Find where the given text appears and provide that cell's center as (X, Y) coordinate. 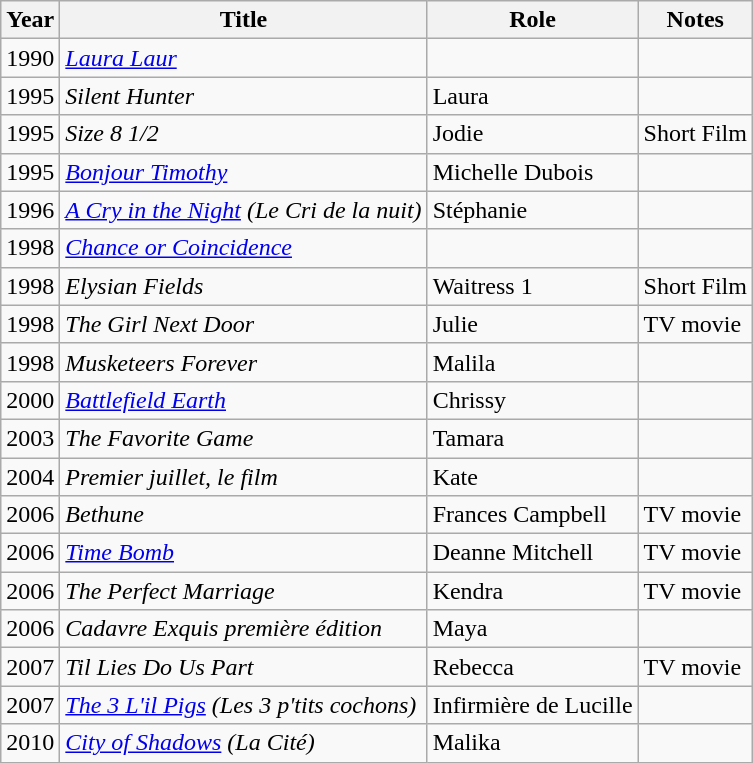
Kendra (532, 591)
Title (244, 20)
Kate (532, 477)
Cadavre Exquis première édition (244, 629)
2000 (30, 400)
Laura (532, 96)
Chrissy (532, 400)
Time Bomb (244, 553)
Waitress 1 (532, 286)
1996 (30, 210)
Rebecca (532, 667)
2010 (30, 743)
Maya (532, 629)
Silent Hunter (244, 96)
Frances Campbell (532, 515)
Til Lies Do Us Part (244, 667)
Year (30, 20)
Deanne Mitchell (532, 553)
The Perfect Marriage (244, 591)
Battlefield Earth (244, 400)
1990 (30, 58)
Malila (532, 362)
Jodie (532, 134)
The Favorite Game (244, 438)
Bethune (244, 515)
A Cry in the Night (Le Cri de la nuit) (244, 210)
The Girl Next Door (244, 324)
Infirmière de Lucille (532, 705)
Size 8 1/2 (244, 134)
Tamara (532, 438)
Stéphanie (532, 210)
Elysian Fields (244, 286)
City of Shadows (La Cité) (244, 743)
Musketeers Forever (244, 362)
Michelle Dubois (532, 172)
The 3 L'il Pigs (Les 3 p'tits cochons) (244, 705)
2004 (30, 477)
Bonjour Timothy (244, 172)
Role (532, 20)
2003 (30, 438)
Laura Laur (244, 58)
Julie (532, 324)
Notes (695, 20)
Malika (532, 743)
Chance or Coincidence (244, 248)
Premier juillet, le film (244, 477)
